Output the [x, y] coordinate of the center of the cell containing the given text.  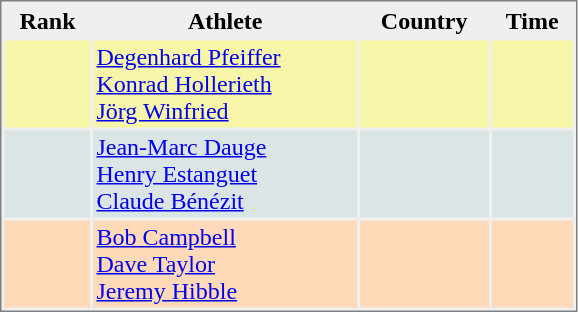
Time [532, 20]
Degenhard PfeifferKonrad HolleriethJörg Winfried [224, 84]
Bob CampbellDave TaylorJeremy Hibble [224, 264]
Rank [47, 20]
Athlete [224, 20]
Country [424, 20]
Jean-Marc DaugeHenry EstanguetClaude Bénézit [224, 174]
